Scan for the cell matching the given text and deliver its (X, Y) coordinate at center. 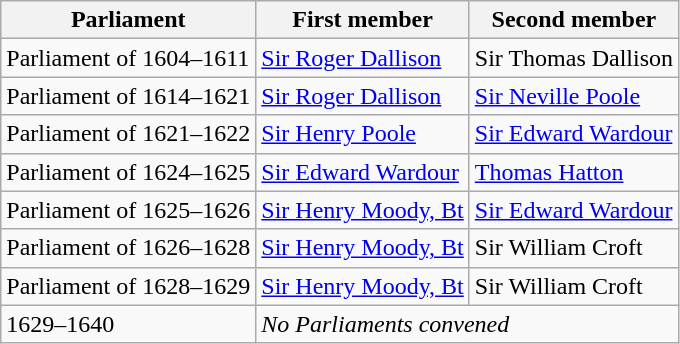
Parliament of 1625–1626 (128, 210)
Parliament of 1621–1622 (128, 134)
Parliament of 1624–1625 (128, 172)
Sir Neville Poole (574, 96)
Parliament of 1604–1611 (128, 58)
1629–1640 (128, 324)
Parliament of 1614–1621 (128, 96)
Parliament of 1628–1629 (128, 286)
First member (363, 20)
Parliament (128, 20)
Second member (574, 20)
Sir Henry Poole (363, 134)
Parliament of 1626–1628 (128, 248)
Sir Thomas Dallison (574, 58)
Thomas Hatton (574, 172)
No Parliaments convened (468, 324)
